Locate the cell with the specified text and output its (x, y) center coordinate. 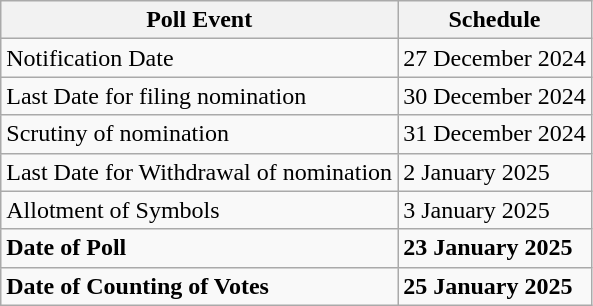
23 January 2025 (495, 248)
Scrutiny of nomination (200, 134)
Poll Event (200, 20)
3 January 2025 (495, 210)
Schedule (495, 20)
25 January 2025 (495, 286)
Date of Counting of Votes (200, 286)
2 January 2025 (495, 172)
Notification Date (200, 58)
27 December 2024 (495, 58)
Last Date for Withdrawal of nomination (200, 172)
30 December 2024 (495, 96)
31 December 2024 (495, 134)
Date of Poll (200, 248)
Allotment of Symbols (200, 210)
Last Date for filing nomination (200, 96)
